Pinpoint the cell where the given text exists, returning its [X, Y] midpoint coordinate. 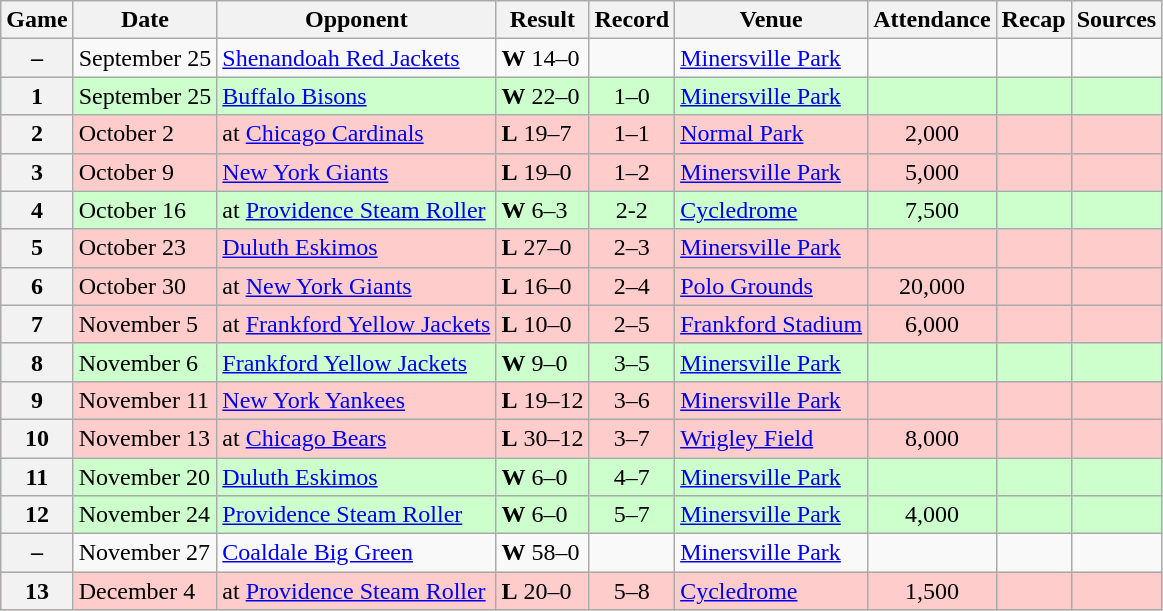
November 6 [145, 362]
November 13 [145, 438]
November 20 [145, 477]
6,000 [932, 324]
Polo Grounds [772, 286]
Attendance [932, 20]
L 27–0 [542, 248]
at Chicago Cardinals [356, 134]
2 [37, 134]
November 5 [145, 324]
Frankford Yellow Jackets [356, 362]
Result [542, 20]
L 19–7 [542, 134]
L 30–12 [542, 438]
7,500 [932, 210]
November 11 [145, 400]
L 10–0 [542, 324]
8,000 [932, 438]
Game [37, 20]
Wrigley Field [772, 438]
1–2 [632, 172]
6 [37, 286]
New York Yankees [356, 400]
1–1 [632, 134]
October 16 [145, 210]
2–3 [632, 248]
4,000 [932, 515]
W 14–0 [542, 58]
Date [145, 20]
November 27 [145, 553]
October 23 [145, 248]
New York Giants [356, 172]
Sources [1116, 20]
L 20–0 [542, 591]
3–6 [632, 400]
November 24 [145, 515]
2,000 [932, 134]
2–4 [632, 286]
3 [37, 172]
at New York Giants [356, 286]
Record [632, 20]
L 19–12 [542, 400]
Recap [1034, 20]
20,000 [932, 286]
W 9–0 [542, 362]
5,000 [932, 172]
4 [37, 210]
1,500 [932, 591]
Frankford Stadium [772, 324]
L 19–0 [542, 172]
5–7 [632, 515]
Shenandoah Red Jackets [356, 58]
3–5 [632, 362]
at Frankford Yellow Jackets [356, 324]
Coaldale Big Green [356, 553]
at Chicago Bears [356, 438]
4–7 [632, 477]
13 [37, 591]
October 9 [145, 172]
5–8 [632, 591]
1–0 [632, 96]
10 [37, 438]
7 [37, 324]
Normal Park [772, 134]
Opponent [356, 20]
L 16–0 [542, 286]
December 4 [145, 591]
Buffalo Bisons [356, 96]
2-2 [632, 210]
October 2 [145, 134]
W 22–0 [542, 96]
W 6–3 [542, 210]
2–5 [632, 324]
8 [37, 362]
October 30 [145, 286]
3–7 [632, 438]
9 [37, 400]
1 [37, 96]
Venue [772, 20]
W 58–0 [542, 553]
Providence Steam Roller [356, 515]
5 [37, 248]
12 [37, 515]
11 [37, 477]
